Extract the (x, y) coordinate from the center of the cell holding the provided text.  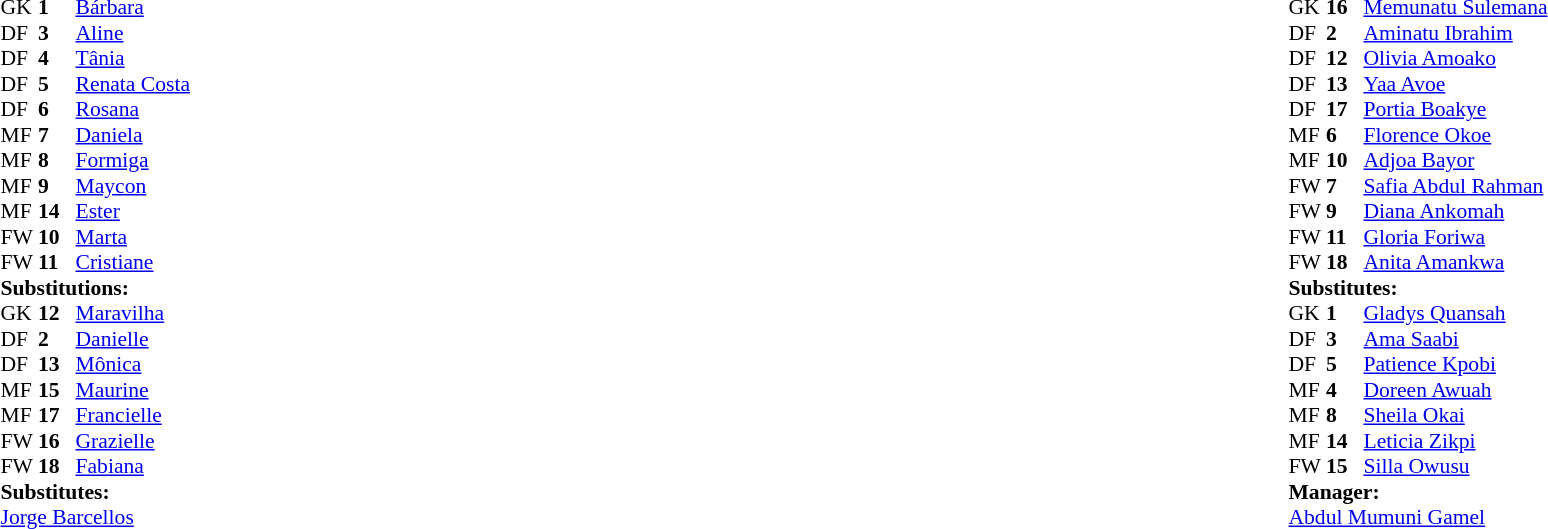
Maurine (134, 390)
Maravilha (134, 313)
Substitutions: (95, 288)
Silla Owusu (1455, 467)
Maycon (134, 186)
Ama Saabi (1455, 339)
Cristiane (134, 263)
Gloria Foriwa (1455, 237)
Marta (134, 237)
Danielle (134, 339)
Aline (134, 33)
Renata Costa (134, 84)
Manager: (1418, 492)
Olivia Amoako (1455, 59)
Yaa Avoe (1455, 84)
Portia Boakye (1455, 109)
Mônica (134, 365)
Adjoa Bayor (1455, 161)
1 (1345, 313)
Leticia Zikpi (1455, 441)
Rosana (134, 109)
Aminatu Ibrahim (1455, 33)
Sheila Okai (1455, 415)
Francielle (134, 415)
Grazielle (134, 441)
Diana Ankomah (1455, 211)
Gladys Quansah (1455, 313)
Doreen Awuah (1455, 390)
Tânia (134, 59)
Ester (134, 211)
Formiga (134, 161)
Daniela (134, 135)
Anita Amankwa (1455, 263)
Patience Kpobi (1455, 365)
Fabiana (134, 467)
16 (57, 441)
Safia Abdul Rahman (1455, 186)
Florence Okoe (1455, 135)
